Return [x, y] of the center of cell containing provided text 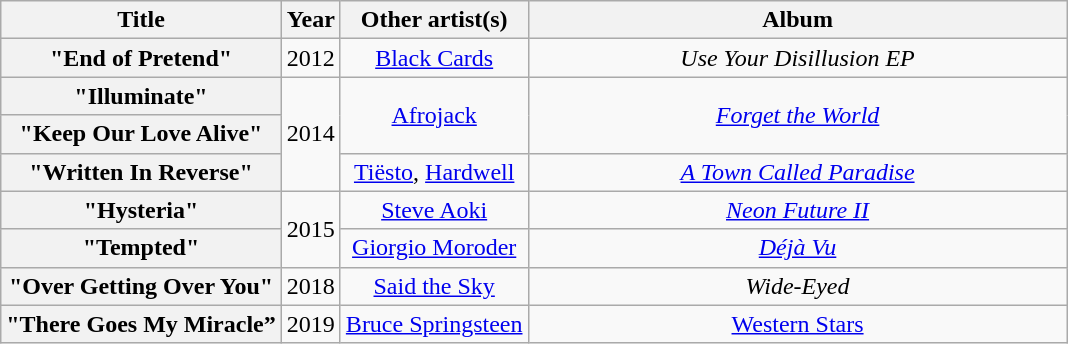
Bruce Springsteen [434, 324]
Year [310, 20]
"Tempted" [142, 248]
2019 [310, 324]
"Over Getting Over You" [142, 286]
Steve Aoki [434, 210]
Title [142, 20]
"There Goes My Miracle” [142, 324]
A Town Called Paradise [798, 172]
"Hysteria" [142, 210]
Western Stars [798, 324]
2018 [310, 286]
2012 [310, 58]
Said the Sky [434, 286]
Use Your Disillusion EP [798, 58]
Forget the World [798, 115]
Black Cards [434, 58]
Wide-Eyed [798, 286]
2014 [310, 134]
Album [798, 20]
"End of Pretend" [142, 58]
"Illuminate" [142, 96]
Neon Future II [798, 210]
Tiësto, Hardwell [434, 172]
"Written In Reverse" [142, 172]
Déjà Vu [798, 248]
Other artist(s) [434, 20]
2015 [310, 229]
Afrojack [434, 115]
Giorgio Moroder [434, 248]
"Keep Our Love Alive" [142, 134]
